From the cell containing the given text, extract its center point as (X, Y) coordinate. 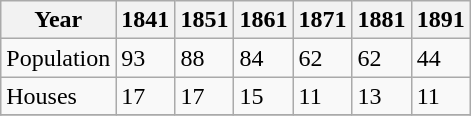
Houses (58, 96)
1861 (264, 20)
93 (146, 58)
1841 (146, 20)
44 (440, 58)
13 (382, 96)
Year (58, 20)
1891 (440, 20)
1871 (322, 20)
88 (204, 58)
Population (58, 58)
15 (264, 96)
1851 (204, 20)
1881 (382, 20)
84 (264, 58)
